Pinpoint the cell where the given text exists, returning its (X, Y) midpoint coordinate. 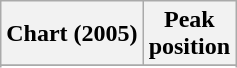
Chart (2005) (72, 34)
Peakposition (189, 34)
